Extract the (x, y) coordinate from the center of the cell holding the provided text.  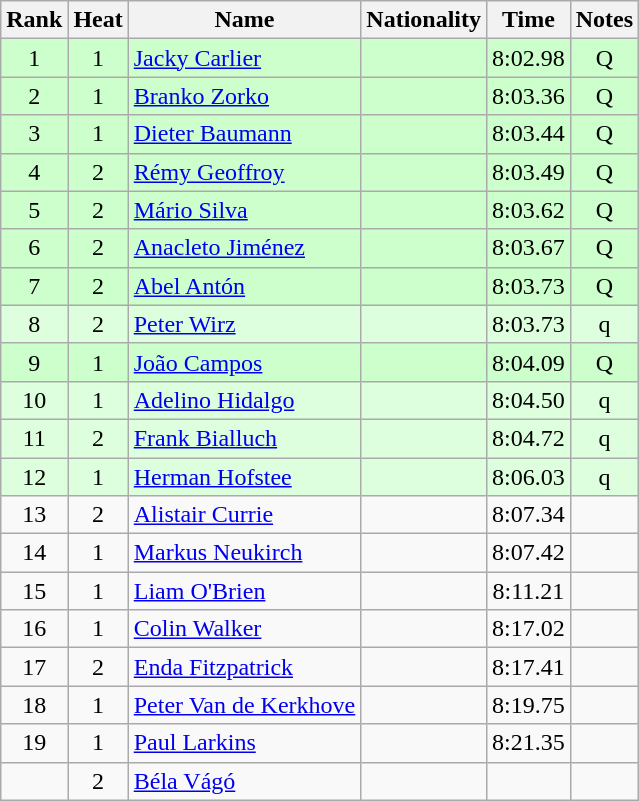
4 (34, 172)
Abel Antón (244, 286)
8:03.44 (529, 134)
8:03.62 (529, 210)
Name (244, 20)
18 (34, 705)
Enda Fitzpatrick (244, 667)
8:07.42 (529, 553)
Liam O'Brien (244, 591)
Paul Larkins (244, 743)
Time (529, 20)
Heat (98, 20)
9 (34, 362)
8:04.09 (529, 362)
Dieter Baumann (244, 134)
17 (34, 667)
8:17.02 (529, 629)
8:06.03 (529, 477)
Colin Walker (244, 629)
Notes (604, 20)
8:11.21 (529, 591)
Peter Wirz (244, 324)
8:17.41 (529, 667)
Peter Van de Kerkhove (244, 705)
Mário Silva (244, 210)
Branko Zorko (244, 96)
12 (34, 477)
Anacleto Jiménez (244, 248)
8 (34, 324)
14 (34, 553)
16 (34, 629)
Nationality (424, 20)
8:21.35 (529, 743)
Rémy Geoffroy (244, 172)
8:19.75 (529, 705)
João Campos (244, 362)
11 (34, 438)
7 (34, 286)
5 (34, 210)
8:03.36 (529, 96)
3 (34, 134)
Béla Vágó (244, 781)
15 (34, 591)
8:02.98 (529, 58)
Adelino Hidalgo (244, 400)
Alistair Currie (244, 515)
10 (34, 400)
8:03.67 (529, 248)
8:04.50 (529, 400)
Frank Bialluch (244, 438)
13 (34, 515)
Rank (34, 20)
Jacky Carlier (244, 58)
8:07.34 (529, 515)
Herman Hofstee (244, 477)
8:03.49 (529, 172)
8:04.72 (529, 438)
Markus Neukirch (244, 553)
6 (34, 248)
19 (34, 743)
